For the text-containing cell, return its midpoint in (X, Y) coordinate format. 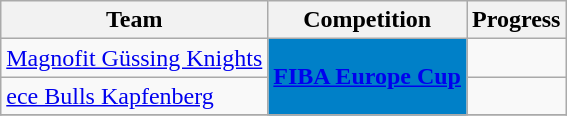
Team (134, 20)
Competition (368, 20)
Progress (516, 20)
Magnofit Güssing Knights (134, 58)
ece Bulls Kapfenberg (134, 96)
FIBA Europe Cup (368, 77)
